From the cell containing the given text, extract its center point as [x, y] coordinate. 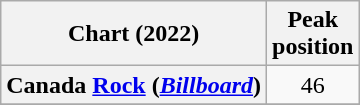
Canada Rock (Billboard) [134, 85]
46 [313, 85]
Chart (2022) [134, 34]
Peakposition [313, 34]
